Scan for the cell matching the given text and deliver its [x, y] coordinate at center. 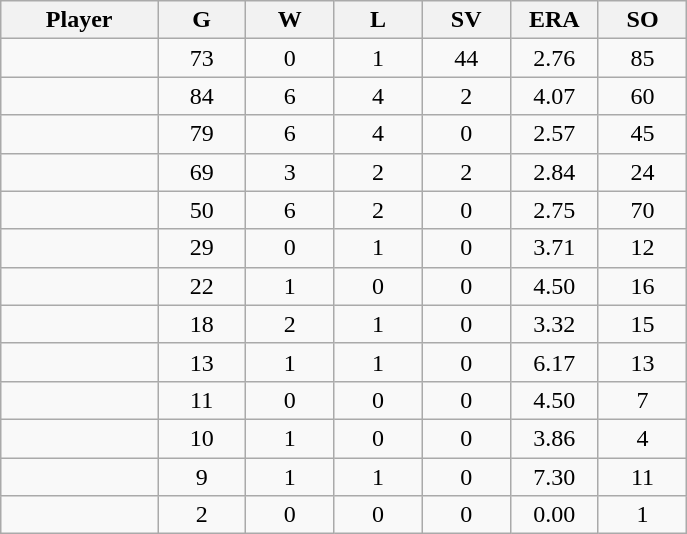
7.30 [554, 477]
2.57 [554, 134]
16 [642, 286]
18 [202, 324]
G [202, 20]
50 [202, 210]
12 [642, 248]
SV [466, 20]
7 [642, 400]
22 [202, 286]
2.76 [554, 58]
2.84 [554, 172]
85 [642, 58]
W [290, 20]
0.00 [554, 515]
79 [202, 134]
15 [642, 324]
10 [202, 438]
SO [642, 20]
Player [80, 20]
45 [642, 134]
3.86 [554, 438]
3 [290, 172]
9 [202, 477]
84 [202, 96]
3.71 [554, 248]
70 [642, 210]
69 [202, 172]
ERA [554, 20]
L [378, 20]
3.32 [554, 324]
6.17 [554, 362]
44 [466, 58]
60 [642, 96]
24 [642, 172]
29 [202, 248]
2.75 [554, 210]
73 [202, 58]
4.07 [554, 96]
